Return the (X, Y) coordinate for the center point of the cell that contains the specified text.  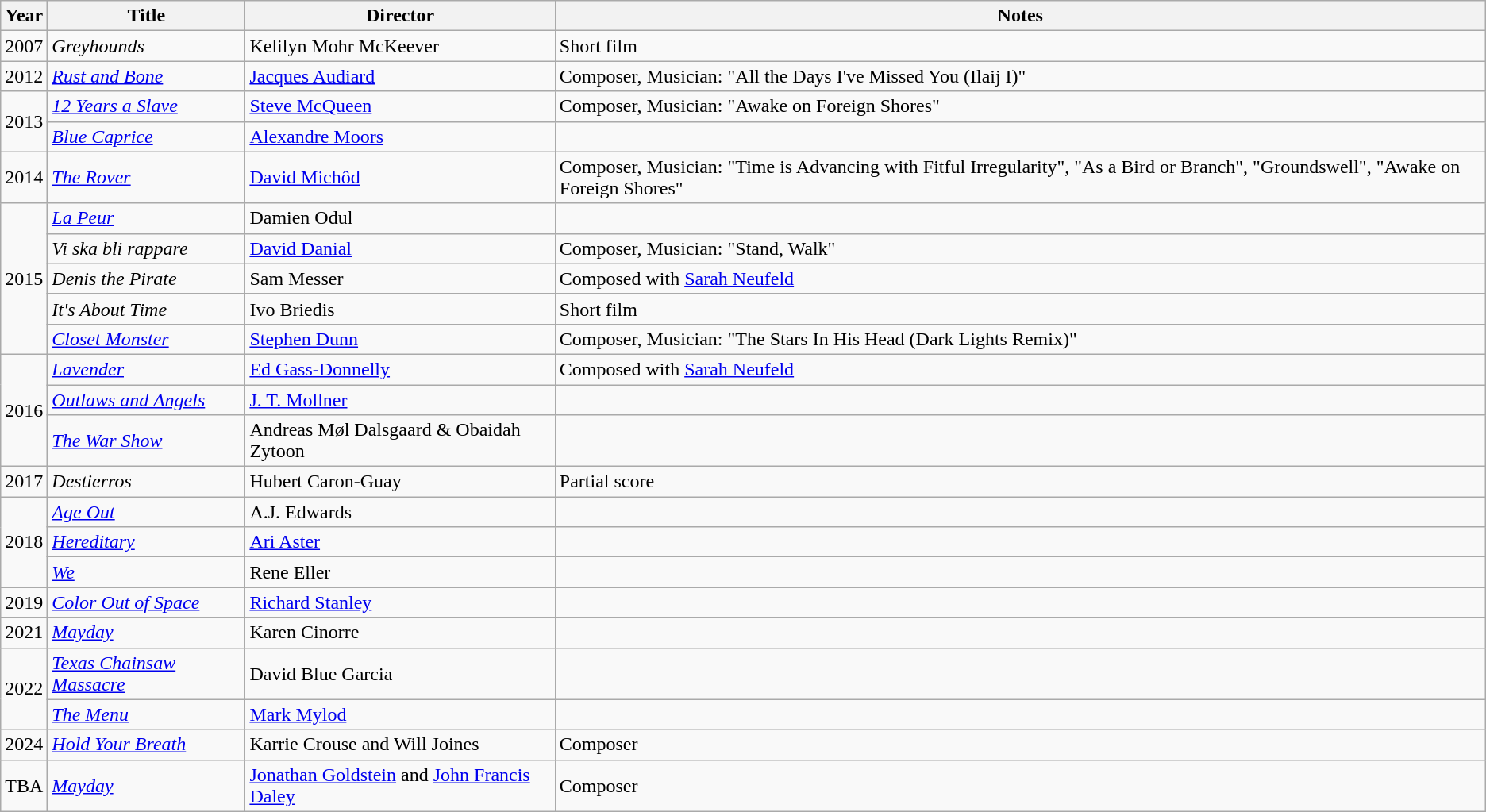
The War Show (146, 441)
David Michôd (400, 178)
2018 (24, 542)
Jonathan Goldstein and John Francis Daley (400, 786)
David Danial (400, 248)
Rene Eller (400, 572)
Blue Caprice (146, 137)
Vi ska bli rappare (146, 248)
It's About Time (146, 309)
Hereditary (146, 542)
Lavender (146, 369)
Damien Odul (400, 218)
Steve McQueen (400, 106)
2019 (24, 602)
Mark Mylod (400, 714)
Sam Messer (400, 279)
J. T. Mollner (400, 399)
Age Out (146, 512)
2021 (24, 633)
Notes (1020, 16)
David Blue Garcia (400, 673)
2012 (24, 76)
Karrie Crouse and Will Joines (400, 745)
Partial score (1020, 482)
Ari Aster (400, 542)
Composer, Musician: "All the Days I've Missed You (Ilaij I)" (1020, 76)
Ivo Briedis (400, 309)
Karen Cinorre (400, 633)
La Peur (146, 218)
The Menu (146, 714)
Destierros (146, 482)
Composer, Musician: "Awake on Foreign Shores" (1020, 106)
Title (146, 16)
12 Years a Slave (146, 106)
Composer, Musician: "Time is Advancing with Fitful Irregularity", "As a Bird or Branch", "Groundswell", "Awake on Foreign Shores" (1020, 178)
2013 (24, 121)
2007 (24, 46)
Greyhounds (146, 46)
We (146, 572)
Rust and Bone (146, 76)
Jacques Audiard (400, 76)
Closet Monster (146, 339)
TBA (24, 786)
Year (24, 16)
Composer, Musician: "Stand, Walk" (1020, 248)
Stephen Dunn (400, 339)
Composer, Musician: "The Stars In His Head (Dark Lights Remix)" (1020, 339)
Ed Gass-Donnelly (400, 369)
Texas Chainsaw Massacre (146, 673)
A.J. Edwards (400, 512)
2017 (24, 482)
Kelilyn Mohr McKeever (400, 46)
Hold Your Breath (146, 745)
2016 (24, 410)
Hubert Caron-Guay (400, 482)
Color Out of Space (146, 602)
2015 (24, 279)
2022 (24, 689)
Andreas Møl Dalsgaard & Obaidah Zytoon (400, 441)
The Rover (146, 178)
Richard Stanley (400, 602)
Alexandre Moors (400, 137)
2014 (24, 178)
Outlaws and Angels (146, 399)
2024 (24, 745)
Director (400, 16)
Denis the Pirate (146, 279)
